Output the (x, y) coordinate of the center of the cell containing the given text.  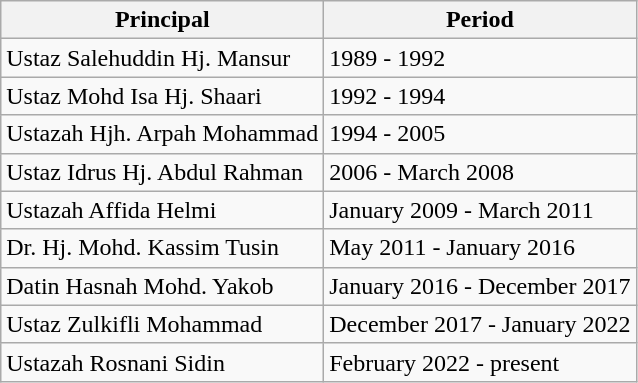
Datin Hasnah Mohd. Yakob (162, 286)
January 2016 - December 2017 (480, 286)
Ustazah Affida Helmi (162, 210)
Ustaz Mohd Isa Hj. Shaari (162, 96)
December 2017 - January 2022 (480, 324)
2006 - March 2008 (480, 172)
February 2022 - present (480, 362)
Ustaz Zulkifli Mohammad (162, 324)
Ustaz Salehuddin Hj. Mansur (162, 58)
January 2009 - March 2011 (480, 210)
Ustazah Hjh. Arpah Mohammad (162, 134)
Ustaz Idrus Hj. Abdul Rahman (162, 172)
Principal (162, 20)
1992 - 1994 (480, 96)
1994 - 2005 (480, 134)
Dr. Hj. Mohd. Kassim Tusin (162, 248)
Period (480, 20)
1989 - 1992 (480, 58)
Ustazah Rosnani Sidin (162, 362)
May 2011 - January 2016 (480, 248)
